Pinpoint the cell where the given text exists, returning its [x, y] midpoint coordinate. 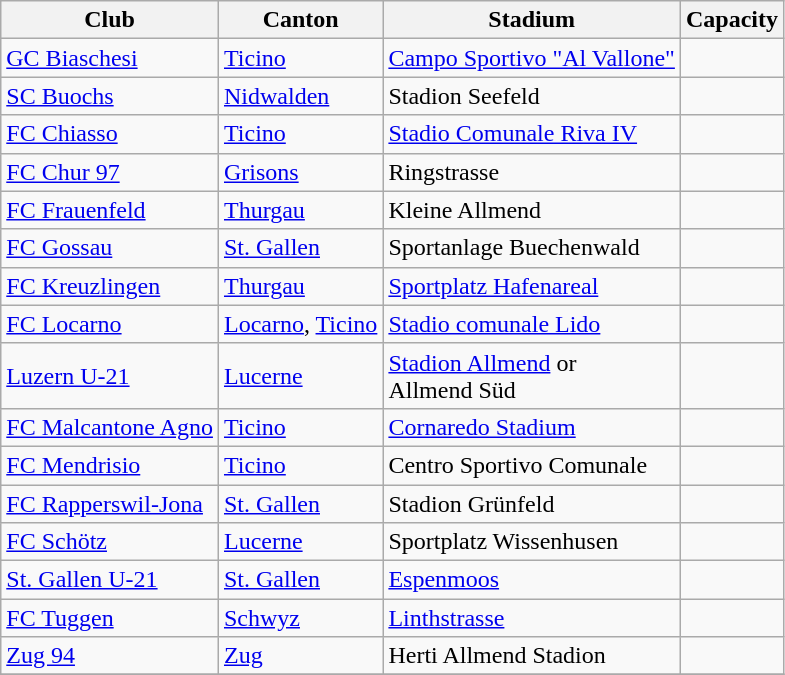
Stadion Grünfeld [532, 503]
GC Biaschesi [110, 58]
Locarno, Ticino [300, 324]
Sportplatz Wissenhusen [532, 542]
Zug [300, 656]
FC Tuggen [110, 618]
FC Frauenfeld [110, 210]
FC Chiasso [110, 134]
Cornaredo Stadium [532, 427]
St. Gallen U-21 [110, 580]
Schwyz [300, 618]
Capacity [732, 20]
Luzern U-21 [110, 376]
FC Chur 97 [110, 172]
FC Rapperswil-Jona [110, 503]
Stadio Comunale Riva IV [532, 134]
Espenmoos [532, 580]
Nidwalden [300, 96]
Linthstrasse [532, 618]
FC Malcantone Agno [110, 427]
Stadion Allmend orAllmend Süd [532, 376]
Centro Sportivo Comunale [532, 465]
Stadion Seefeld [532, 96]
FC Mendrisio [110, 465]
SC Buochs [110, 96]
Sportplatz Hafenareal [532, 286]
Stadium [532, 20]
FC Kreuzlingen [110, 286]
Ringstrasse [532, 172]
Club [110, 20]
FC Locarno [110, 324]
Stadio comunale Lido [532, 324]
Kleine Allmend [532, 210]
FC Gossau [110, 248]
Grisons [300, 172]
FC Schötz [110, 542]
Zug 94 [110, 656]
Canton [300, 20]
Sportanlage Buechenwald [532, 248]
Herti Allmend Stadion [532, 656]
Campo Sportivo "Al Vallone" [532, 58]
